Identify which cell holds the provided text, then report its (x, y) central coordinate. 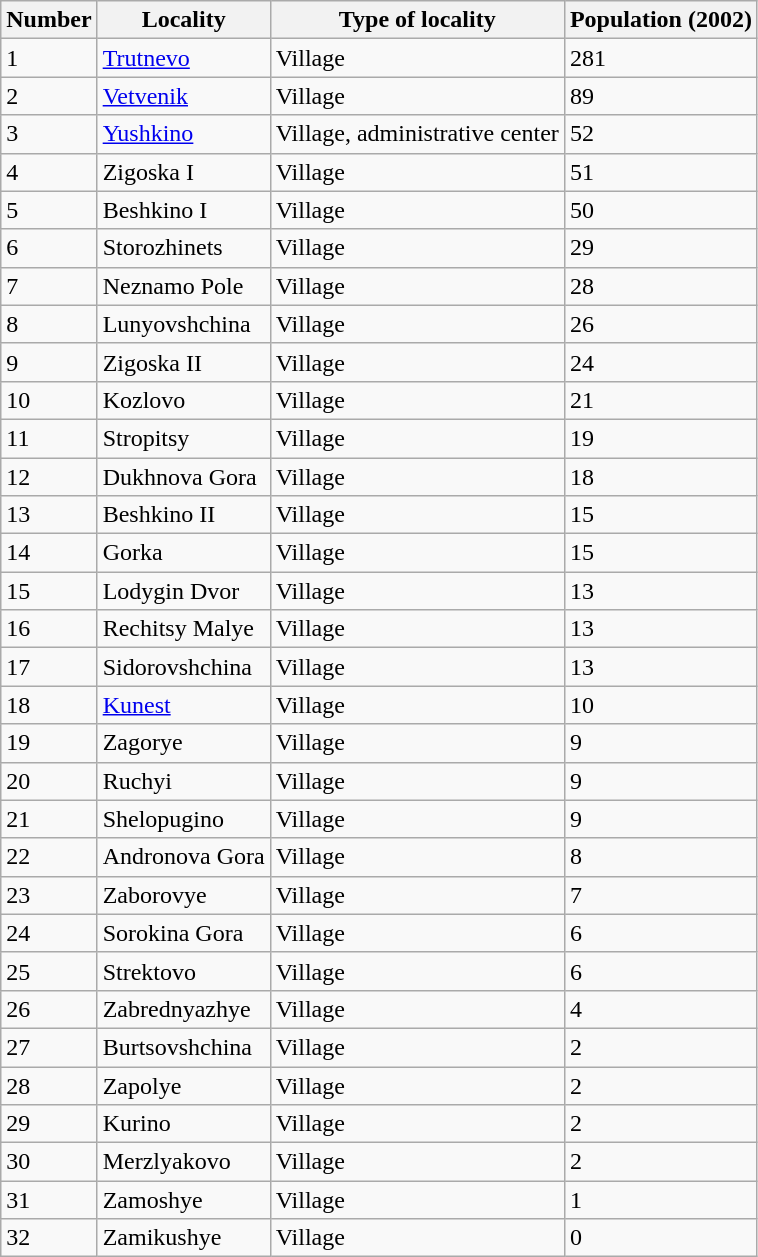
17 (49, 667)
Burtsovshchina (184, 1047)
Zapolye (184, 1085)
281 (660, 58)
Village, administrative center (417, 134)
0 (660, 1238)
50 (660, 210)
Yushkino (184, 134)
Type of locality (417, 20)
20 (49, 781)
Sorokina Gora (184, 933)
Lodygin Dvor (184, 591)
32 (49, 1238)
Zamoshye (184, 1200)
Zagorye (184, 743)
Kozlovo (184, 400)
Rechitsy Malye (184, 629)
Beshkino II (184, 515)
Zamikushye (184, 1238)
Zigoska I (184, 172)
Kunest (184, 705)
89 (660, 96)
Ruchyi (184, 781)
25 (49, 971)
Locality (184, 20)
Number (49, 20)
Shelopugino (184, 819)
27 (49, 1047)
Population (2002) (660, 20)
11 (49, 438)
12 (49, 477)
Vetvenik (184, 96)
Neznamo Pole (184, 286)
30 (49, 1162)
Zigoska II (184, 362)
5 (49, 210)
Beshkino I (184, 210)
Dukhnova Gora (184, 477)
Sidorovshchina (184, 667)
14 (49, 553)
Zabrednyazhye (184, 1009)
Zaborovye (184, 895)
23 (49, 895)
Stropitsy (184, 438)
Gorka (184, 553)
3 (49, 134)
22 (49, 857)
16 (49, 629)
31 (49, 1200)
51 (660, 172)
Lunyovshchina (184, 324)
Storozhinets (184, 248)
Strektovo (184, 971)
Merzlyakovo (184, 1162)
52 (660, 134)
Kurino (184, 1124)
Trutnevo (184, 58)
Andronova Gora (184, 857)
